From the cell containing the given text, extract its center point as [x, y] coordinate. 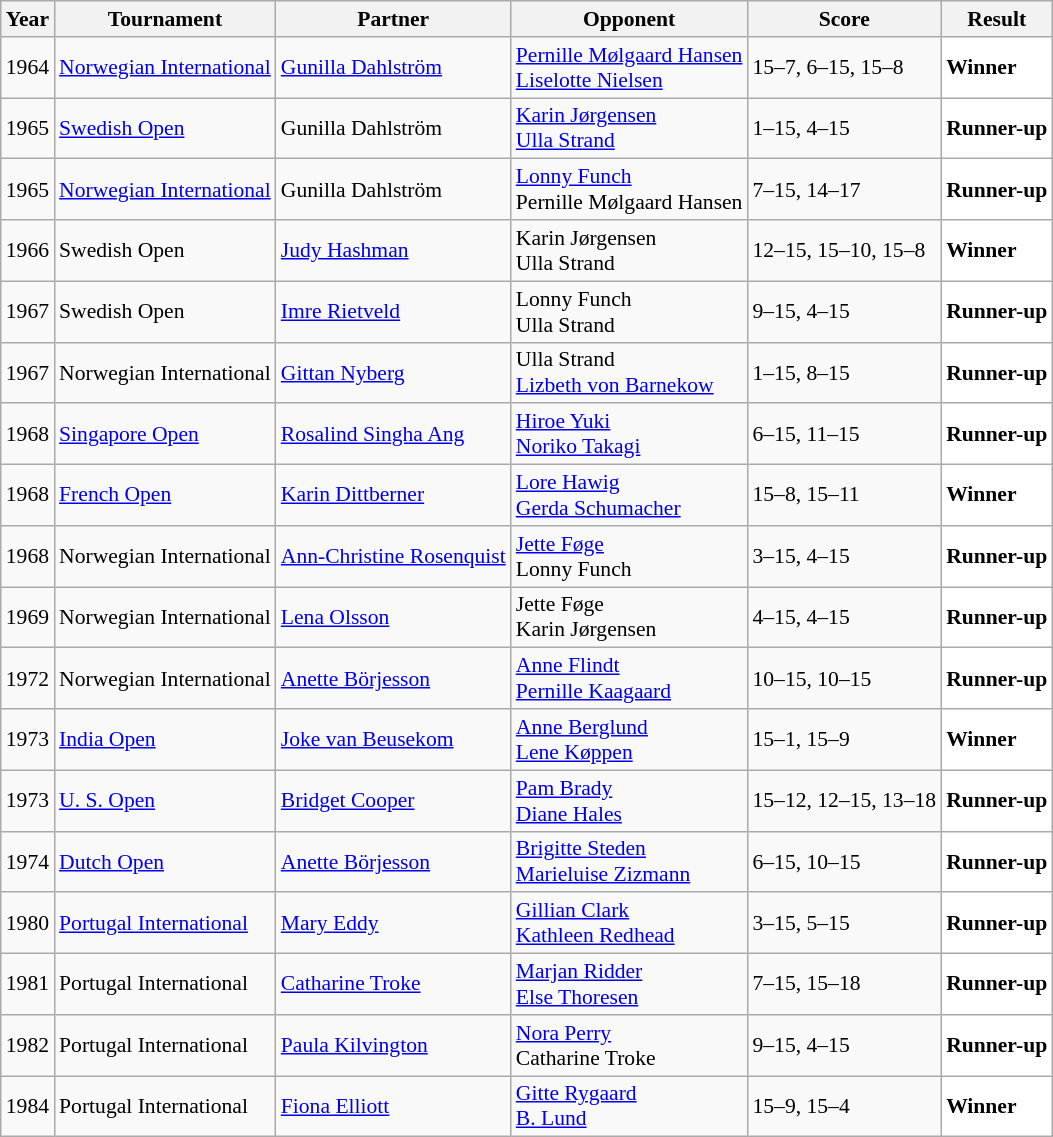
French Open [165, 496]
1981 [28, 984]
Singapore Open [165, 434]
Gillian Clark Kathleen Redhead [630, 924]
U. S. Open [165, 800]
Bridget Cooper [394, 800]
Brigitte Steden Marieluise Zizmann [630, 862]
Lena Olsson [394, 618]
1982 [28, 1046]
Gitte Rygaard B. Lund [630, 1106]
1–15, 8–15 [844, 372]
12–15, 15–10, 15–8 [844, 250]
6–15, 11–15 [844, 434]
Judy Hashman [394, 250]
1969 [28, 618]
Pernille Mølgaard Hansen Liselotte Nielsen [630, 68]
Anne Berglund Lene Køppen [630, 740]
3–15, 5–15 [844, 924]
Marjan Ridder Else Thoresen [630, 984]
15–12, 12–15, 13–18 [844, 800]
Ulla Strand Lizbeth von Barnekow [630, 372]
Lore Hawig Gerda Schumacher [630, 496]
Jette Føge Karin Jørgensen [630, 618]
4–15, 4–15 [844, 618]
Anne Flindt Pernille Kaagaard [630, 678]
Lonny Funch Pernille Mølgaard Hansen [630, 190]
Rosalind Singha Ang [394, 434]
Result [996, 19]
1964 [28, 68]
Mary Eddy [394, 924]
15–7, 6–15, 15–8 [844, 68]
Gittan Nyberg [394, 372]
Fiona Elliott [394, 1106]
10–15, 10–15 [844, 678]
1–15, 4–15 [844, 128]
Jette Føge Lonny Funch [630, 556]
15–1, 15–9 [844, 740]
Karin Dittberner [394, 496]
Ann-Christine Rosenquist [394, 556]
3–15, 4–15 [844, 556]
1984 [28, 1106]
Nora Perry Catharine Troke [630, 1046]
1966 [28, 250]
Catharine Troke [394, 984]
1972 [28, 678]
Pam Brady Diane Hales [630, 800]
Joke van Beusekom [394, 740]
7–15, 14–17 [844, 190]
Score [844, 19]
Paula Kilvington [394, 1046]
Dutch Open [165, 862]
15–8, 15–11 [844, 496]
Hiroe Yuki Noriko Takagi [630, 434]
Lonny Funch Ulla Strand [630, 312]
India Open [165, 740]
Year [28, 19]
7–15, 15–18 [844, 984]
Partner [394, 19]
1974 [28, 862]
15–9, 15–4 [844, 1106]
Imre Rietveld [394, 312]
1980 [28, 924]
Tournament [165, 19]
6–15, 10–15 [844, 862]
Opponent [630, 19]
